Provide the [x, y] coordinate of the cell's center where the given text is located.  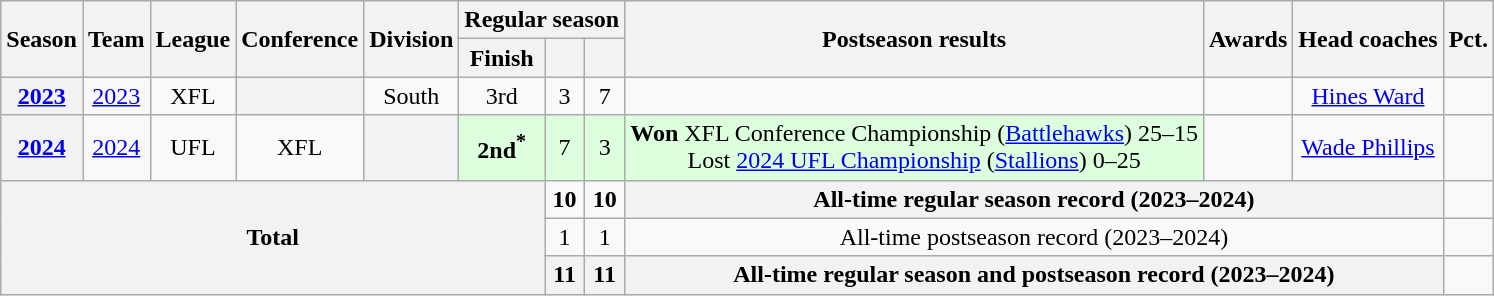
All-time postseason record (2023–2024) [1034, 237]
Team [116, 39]
Pct. [1468, 39]
South [412, 96]
2nd* [502, 148]
Awards [1248, 39]
All-time regular season and postseason record (2023–2024) [1034, 275]
Won XFL Conference Championship (Battlehawks) 25–15Lost 2024 UFL Championship (Stallions) 0–25 [914, 148]
Finish [502, 58]
Wade Phillips [1368, 148]
Head coaches [1368, 39]
Conference [300, 39]
Division [412, 39]
Hines Ward [1368, 96]
Regular season [542, 20]
Season [42, 39]
All-time regular season record (2023–2024) [1034, 199]
3rd [502, 96]
UFL [193, 148]
Postseason results [914, 39]
Total [273, 237]
League [193, 39]
